From the cell containing the given text, extract its center point as (x, y) coordinate. 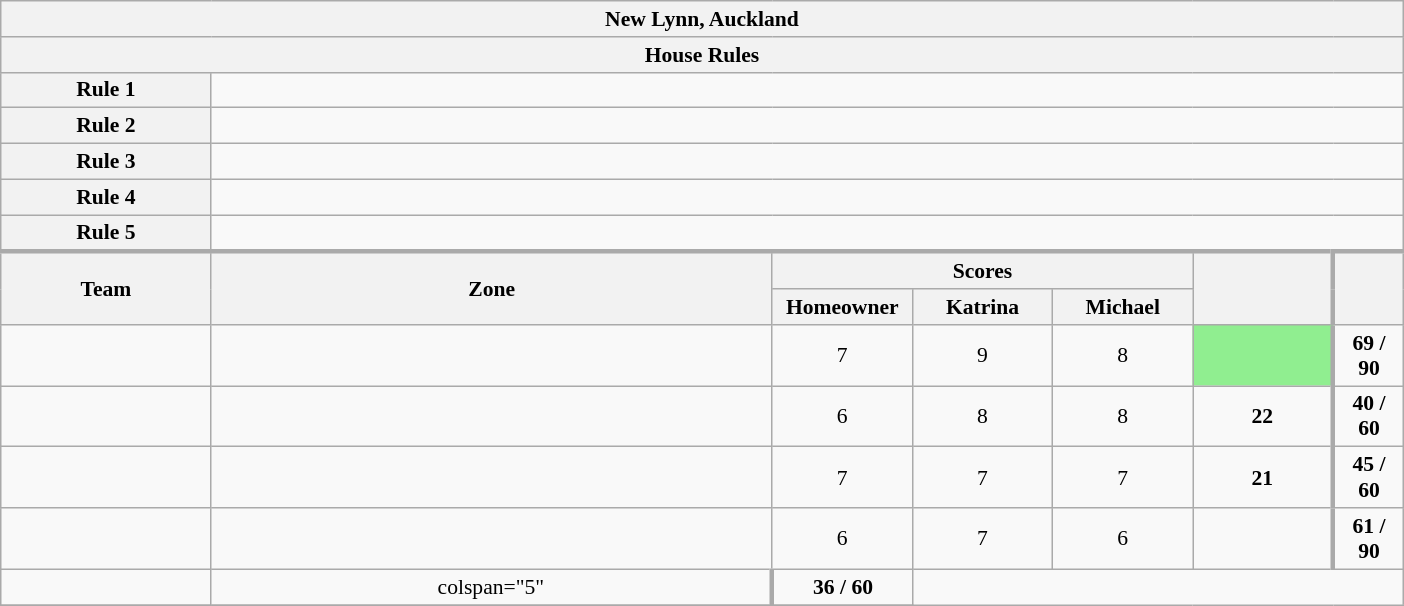
Rule 3 (106, 162)
21 (1263, 478)
Rule 4 (106, 197)
Rule 2 (106, 126)
Scores (982, 270)
New Lynn, Auckland (702, 19)
69 / 90 (1368, 356)
Zone (492, 288)
45 / 60 (1368, 478)
Homeowner (842, 307)
colspan="5" (492, 587)
9 (982, 356)
Rule 1 (106, 90)
22 (1263, 416)
Michael (1123, 307)
36 / 60 (842, 587)
House Rules (702, 55)
Katrina (982, 307)
61 / 90 (1368, 538)
Team (106, 288)
40 / 60 (1368, 416)
Rule 5 (106, 234)
